Search for the cell housing the specified text and yield its [x, y] center coordinate. 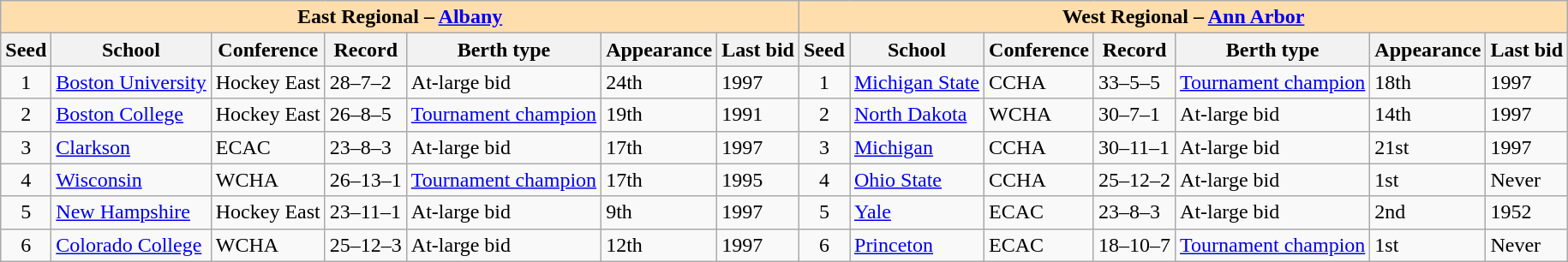
Yale [917, 212]
Clarkson [131, 147]
West Regional – Ann Arbor [1182, 17]
Boston College [131, 115]
19th [660, 115]
12th [660, 245]
30–7–1 [1134, 115]
North Dakota [917, 115]
14th [1427, 115]
New Hampshire [131, 212]
28–7–2 [365, 82]
Wisconsin [131, 180]
Colorado College [131, 245]
Michigan State [917, 82]
26–8–5 [365, 115]
30–11–1 [1134, 147]
21st [1427, 147]
Michigan [917, 147]
33–5–5 [1134, 82]
18–10–7 [1134, 245]
1995 [758, 180]
2nd [1427, 212]
25–12–2 [1134, 180]
25–12–3 [365, 245]
1952 [1527, 212]
9th [660, 212]
23–11–1 [365, 212]
1991 [758, 115]
24th [660, 82]
East Regional – Albany [400, 17]
Ohio State [917, 180]
18th [1427, 82]
26–13–1 [365, 180]
Princeton [917, 245]
Boston University [131, 82]
